Search for the cell housing the specified text and yield its [x, y] center coordinate. 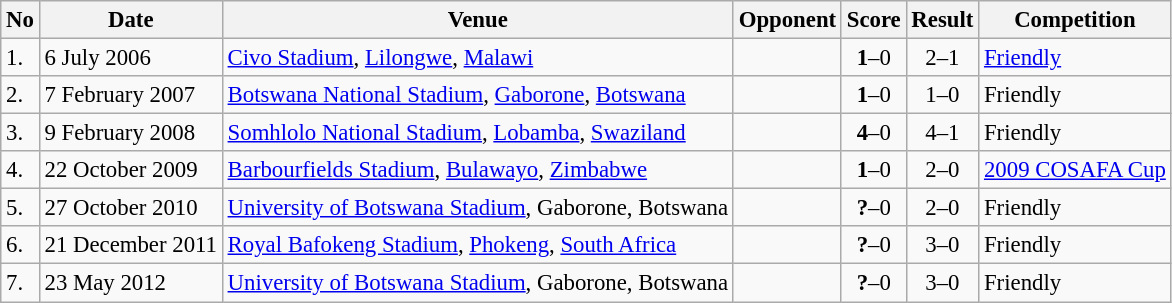
Opponent [787, 20]
22 October 2009 [130, 170]
1. [20, 58]
Result [942, 20]
6. [20, 245]
Barbourfields Stadium, Bulawayo, Zimbabwe [478, 170]
7 February 2007 [130, 95]
Civo Stadium, Lilongwe, Malawi [478, 58]
2–1 [942, 58]
Venue [478, 20]
Royal Bafokeng Stadium, Phokeng, South Africa [478, 245]
23 May 2012 [130, 283]
9 February 2008 [130, 133]
Competition [1075, 20]
Somhlolo National Stadium, Lobamba, Swaziland [478, 133]
No [20, 20]
6 July 2006 [130, 58]
4. [20, 170]
4–1 [942, 133]
Date [130, 20]
21 December 2011 [130, 245]
Score [874, 20]
2. [20, 95]
5. [20, 208]
7. [20, 283]
Botswana National Stadium, Gaborone, Botswana [478, 95]
27 October 2010 [130, 208]
3. [20, 133]
4–0 [874, 133]
2009 COSAFA Cup [1075, 170]
